Extract the (x, y) coordinate from the center of the cell holding the provided text.  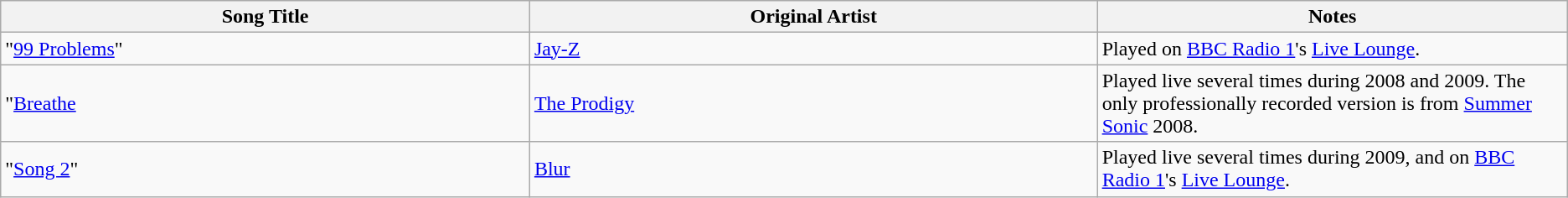
"99 Problems" (266, 49)
Song Title (266, 17)
Played on BBC Radio 1's Live Lounge. (1332, 49)
Blur (813, 169)
"Song 2" (266, 169)
Played live several times during 2008 and 2009. The only professionally recorded version is from Summer Sonic 2008. (1332, 103)
Notes (1332, 17)
Jay-Z (813, 49)
"Breathe (266, 103)
The Prodigy (813, 103)
Original Artist (813, 17)
Played live several times during 2009, and on BBC Radio 1's Live Lounge. (1332, 169)
